Provide the (x, y) coordinate of the cell's center where the given text is located.  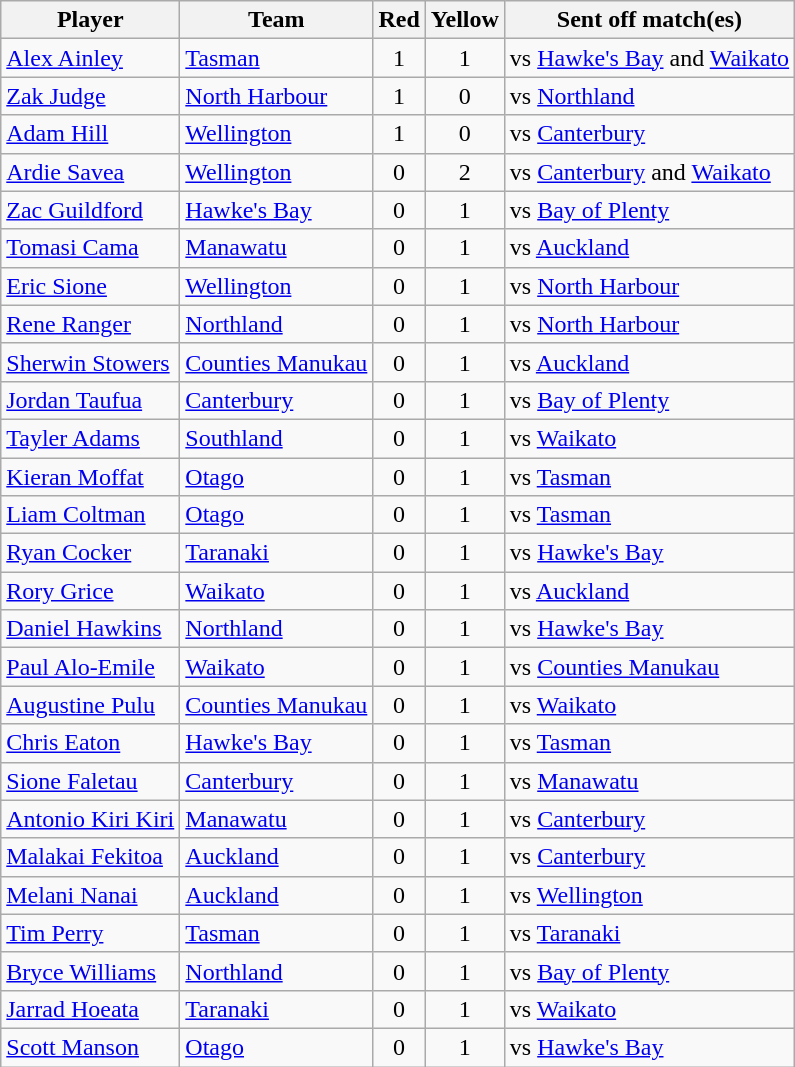
Melani Nanai (90, 895)
Rene Ranger (90, 324)
North Harbour (276, 96)
Player (90, 20)
Zac Guildford (90, 210)
Sherwin Stowers (90, 362)
Jarrad Hoeata (90, 1009)
Tim Perry (90, 933)
Bryce Williams (90, 971)
Daniel Hawkins (90, 629)
Red (399, 20)
Chris Eaton (90, 743)
Southland (276, 438)
vs Taranaki (649, 933)
Alex Ainley (90, 58)
Tomasi Cama (90, 248)
Kieran Moffat (90, 477)
Adam Hill (90, 134)
Team (276, 20)
Malakai Fekitoa (90, 857)
Tayler Adams (90, 438)
vs Wellington (649, 895)
vs Northland (649, 96)
Ardie Savea (90, 172)
Liam Coltman (90, 515)
vs Counties Manukau (649, 667)
vs Manawatu (649, 781)
Zak Judge (90, 96)
Sione Faletau (90, 781)
Rory Grice (90, 591)
Antonio Kiri Kiri (90, 819)
vs Canterbury and Waikato (649, 172)
Jordan Taufua (90, 400)
Yellow (464, 20)
vs Hawke's Bay and Waikato (649, 58)
2 (464, 172)
Augustine Pulu (90, 705)
Eric Sione (90, 286)
Paul Alo-Emile (90, 667)
Scott Manson (90, 1047)
Ryan Cocker (90, 553)
Sent off match(es) (649, 20)
